Detect which cell encompasses the target text, then output its (x, y) center coordinate. 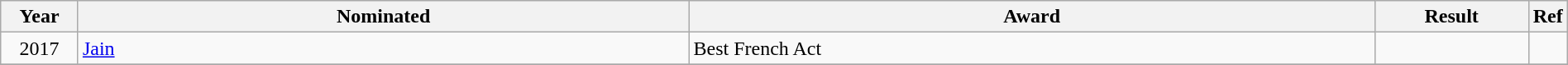
Award (1032, 17)
Nominated (384, 17)
Best French Act (1032, 48)
Jain (384, 48)
2017 (40, 48)
Ref (1548, 17)
Year (40, 17)
Result (1451, 17)
